Provide the [x, y] coordinate of the cell's center where the given text is located.  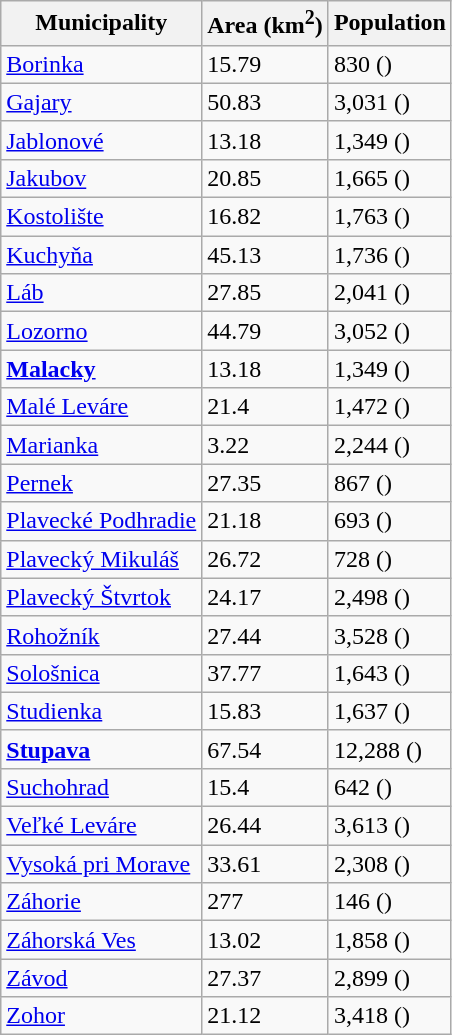
Gajary [102, 102]
Kostolište [102, 217]
2,041 () [390, 293]
1,637 () [390, 711]
2,498 () [390, 597]
Studienka [102, 711]
1,736 () [390, 255]
24.17 [266, 597]
27.85 [266, 293]
21.18 [266, 521]
26.72 [266, 559]
Malé Leváre [102, 407]
Záhorská Ves [102, 940]
830 () [390, 64]
Pernek [102, 483]
2,899 () [390, 978]
Plavecký Mikuláš [102, 559]
Kuchyňa [102, 255]
3,052 () [390, 331]
Záhorie [102, 902]
3,031 () [390, 102]
27.35 [266, 483]
Zohor [102, 1016]
Borinka [102, 64]
3,418 () [390, 1016]
Plavecké Podhradie [102, 521]
21.4 [266, 407]
277 [266, 902]
15.83 [266, 711]
Sološnica [102, 673]
21.12 [266, 1016]
2,308 () [390, 864]
867 () [390, 483]
3,613 () [390, 826]
37.77 [266, 673]
15.79 [266, 64]
33.61 [266, 864]
Stupava [102, 749]
728 () [390, 559]
Závod [102, 978]
1,643 () [390, 673]
2,244 () [390, 445]
3,528 () [390, 635]
16.82 [266, 217]
45.13 [266, 255]
Jakubov [102, 178]
Plavecký Štvrtok [102, 597]
693 () [390, 521]
1,763 () [390, 217]
Population [390, 24]
27.37 [266, 978]
12,288 () [390, 749]
Area (km2) [266, 24]
13.02 [266, 940]
1,665 () [390, 178]
27.44 [266, 635]
1,472 () [390, 407]
Vysoká pri Morave [102, 864]
Marianka [102, 445]
15.4 [266, 787]
26.44 [266, 826]
44.79 [266, 331]
20.85 [266, 178]
Malacky [102, 369]
50.83 [266, 102]
Láb [102, 293]
Jablonové [102, 140]
Suchohrad [102, 787]
Rohožník [102, 635]
67.54 [266, 749]
1,858 () [390, 940]
146 () [390, 902]
642 () [390, 787]
Municipality [102, 24]
3.22 [266, 445]
Lozorno [102, 331]
Veľké Leváre [102, 826]
